Scan for the cell matching the given text and deliver its (X, Y) coordinate at center. 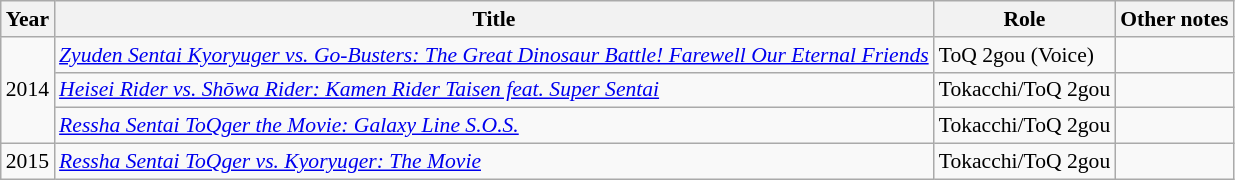
Heisei Rider vs. Shōwa Rider: Kamen Rider Taisen feat. Super Sentai (494, 90)
Year (28, 19)
Other notes (1174, 19)
Ressha Sentai ToQger vs. Kyoryuger: The Movie (494, 162)
Zyuden Sentai Kyoryuger vs. Go-Busters: The Great Dinosaur Battle! Farewell Our Eternal Friends (494, 55)
Title (494, 19)
2014 (28, 90)
ToQ 2gou (Voice) (1025, 55)
Role (1025, 19)
Ressha Sentai ToQger the Movie: Galaxy Line S.O.S. (494, 126)
2015 (28, 162)
